Return [X, Y] of the center of cell containing provided text 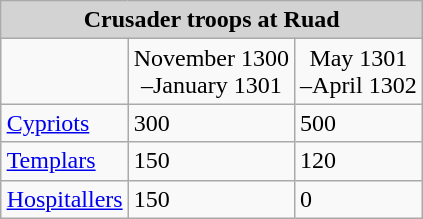
Crusader troops at Ruad [212, 20]
500 [359, 123]
May 1301–April 1302 [359, 72]
120 [359, 161]
Cypriots [64, 123]
0 [359, 199]
November 1300–January 1301 [211, 72]
Templars [64, 161]
300 [211, 123]
Hospitallers [64, 199]
